Detect which cell encompasses the target text, then output its [x, y] center coordinate. 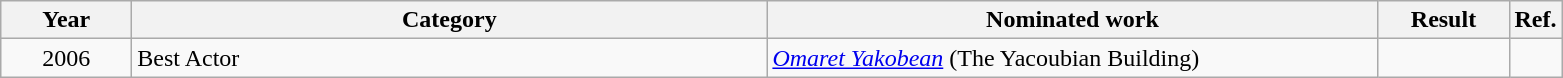
Nominated work [1072, 20]
Omaret Yakobean (The Yacoubian Building) [1072, 58]
Category [450, 20]
2006 [66, 58]
Year [66, 20]
Result [1444, 20]
Best Actor [450, 58]
Ref. [1536, 20]
